Search for the cell housing the specified text and yield its (X, Y) center coordinate. 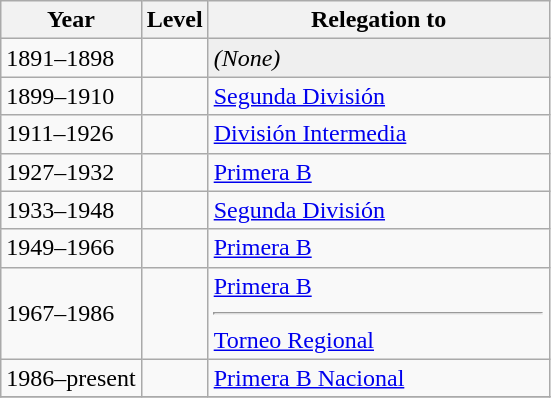
(None) (378, 58)
1967–1986 (71, 313)
Level (174, 20)
1933–1948 (71, 210)
Year (71, 20)
1927–1932 (71, 172)
1899–1910 (71, 96)
1949–1966 (71, 248)
Primera B Nacional (378, 378)
1911–1926 (71, 134)
Relegation to (378, 20)
División Intermedia (378, 134)
1986–present (71, 378)
Primera BTorneo Regional (378, 313)
1891–1898 (71, 58)
